Output the (X, Y) coordinate of the center of the cell containing the given text.  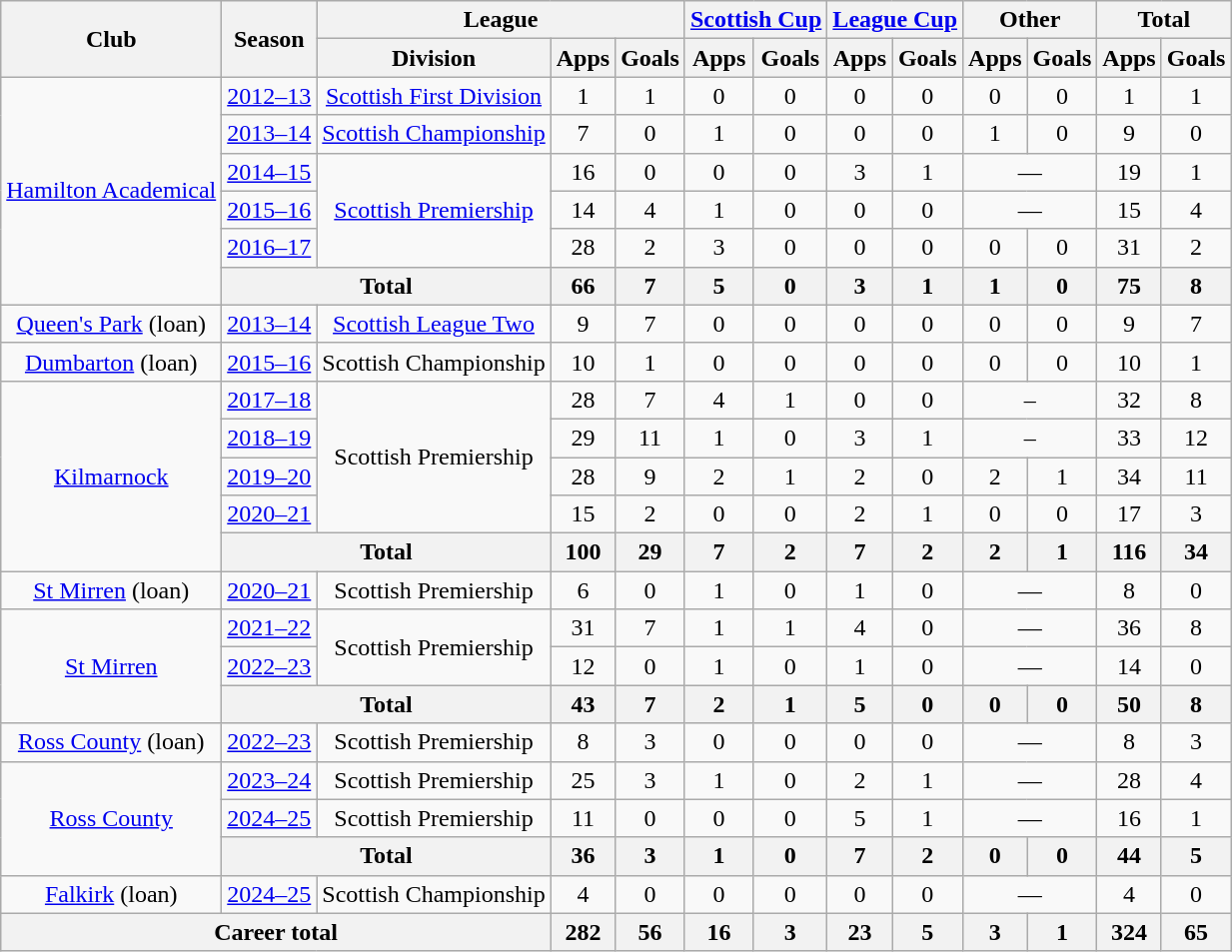
75 (1129, 286)
Scottish First Division (434, 96)
Career total (276, 932)
25 (583, 780)
2017–18 (270, 400)
St Mirren (112, 666)
33 (1129, 438)
2023–24 (270, 780)
2012–13 (270, 96)
43 (583, 704)
Falkirk (loan) (112, 894)
324 (1129, 932)
56 (650, 932)
2018–19 (270, 438)
50 (1129, 704)
Season (270, 39)
Ross County (112, 818)
Kilmarnock (112, 476)
Other (1030, 20)
6 (583, 590)
116 (1129, 552)
Division (434, 58)
65 (1196, 932)
League (502, 20)
2019–20 (270, 476)
Queen's Park (loan) (112, 324)
2016–17 (270, 248)
19 (1129, 172)
23 (859, 932)
Scottish League Two (434, 324)
Hamilton Academical (112, 191)
St Mirren (loan) (112, 590)
Dumbarton (loan) (112, 362)
17 (1129, 514)
2014–15 (270, 172)
2021–22 (270, 628)
Ross County (loan) (112, 742)
66 (583, 286)
Scottish Cup (755, 20)
League Cup (895, 20)
32 (1129, 400)
282 (583, 932)
44 (1129, 856)
100 (583, 552)
Club (112, 39)
